Return [X, Y] of the center of cell containing provided text 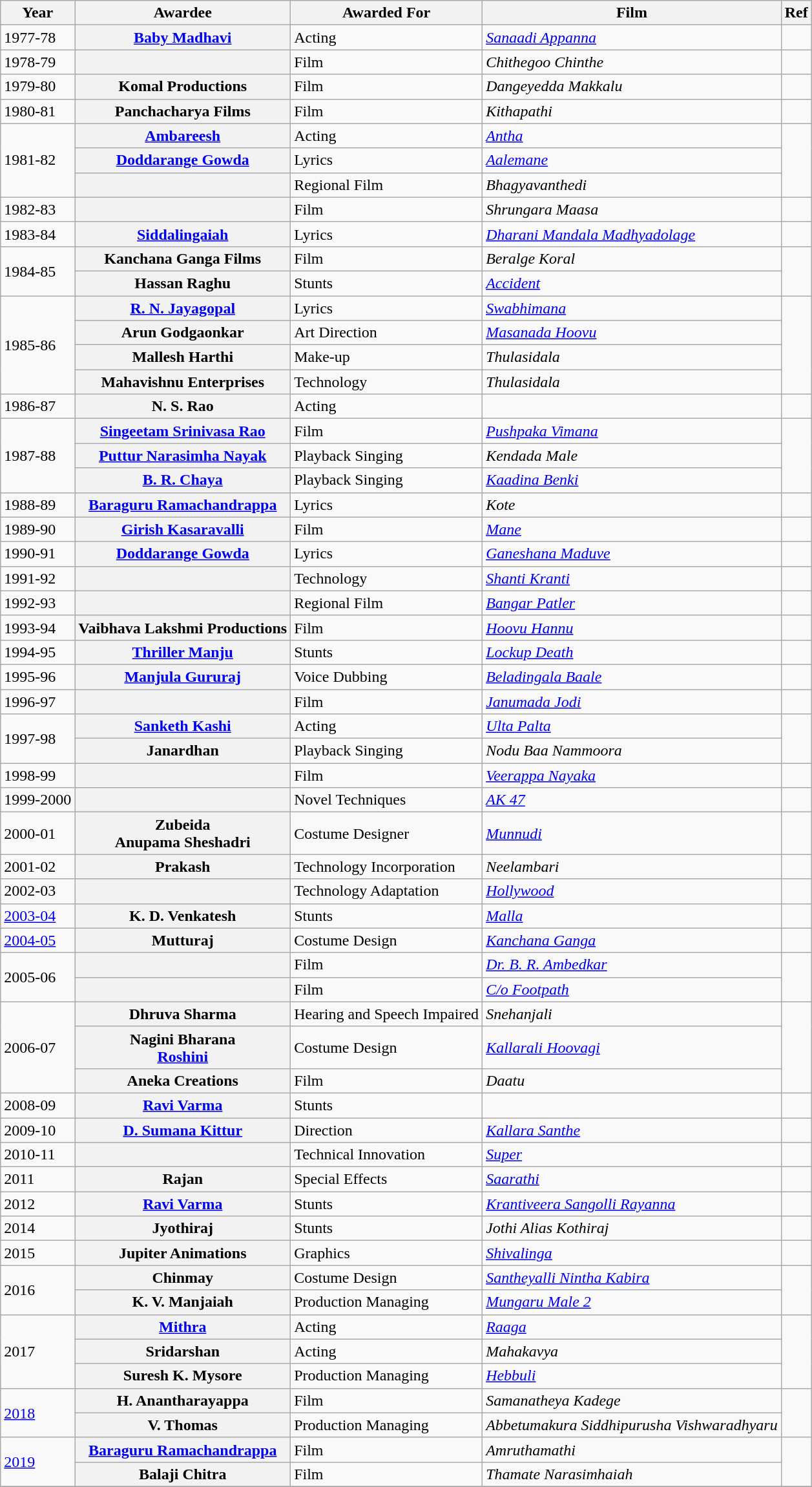
Veerappa Nayaka [632, 775]
1996-97 [37, 701]
Masanada Hoovu [632, 333]
1991-92 [37, 578]
Mithra [183, 1327]
1992-93 [37, 603]
Siddalingaiah [183, 234]
2014 [37, 1229]
Hollywood [632, 891]
Ganeshana Maduve [632, 554]
Samanatheya Kadege [632, 1400]
1984-85 [37, 271]
Lockup Death [632, 652]
Dr. B. R. Ambedkar [632, 965]
Mahavishnu Enterprises [183, 382]
Hoovu Hannu [632, 627]
Direction [386, 1130]
2011 [37, 1179]
Costume Designer [386, 834]
2012 [37, 1204]
1981-82 [37, 160]
Puttur Narasimha Nayak [183, 456]
Beralge Koral [632, 258]
2003-04 [37, 916]
Art Direction [386, 333]
Aalemane [632, 160]
Kaadina Benki [632, 480]
Komal Productions [183, 87]
Mallesh Harthi [183, 357]
Janumada Jodi [632, 701]
Kanchana Ganga [632, 940]
Novel Techniques [386, 800]
2005-06 [37, 977]
K. D. Venkatesh [183, 916]
Krantiveera Sangolli Rayanna [632, 1204]
Vaibhava Lakshmi Productions [183, 627]
Sanaadi Appanna [632, 37]
Shrungara Maasa [632, 209]
1998-99 [37, 775]
Shivalinga [632, 1253]
Amruthamathi [632, 1450]
2019 [37, 1462]
Aneka Creations [183, 1081]
Special Effects [386, 1179]
Balaji Chitra [183, 1474]
Jothi Alias Kothiraj [632, 1229]
2006-07 [37, 1047]
Jupiter Animations [183, 1253]
Rajan [183, 1179]
1999-2000 [37, 800]
2015 [37, 1253]
Technology Adaptation [386, 891]
1997-98 [37, 739]
AK 47 [632, 800]
2009-10 [37, 1130]
Kote [632, 505]
Year [37, 13]
Kithapathi [632, 111]
Arun Godgaonkar [183, 333]
Manjula Gururaj [183, 677]
Mutturaj [183, 940]
Suresh K. Mysore [183, 1376]
1994-95 [37, 652]
1985-86 [37, 345]
1986-87 [37, 406]
Snehanjali [632, 1014]
C/o Footpath [632, 989]
Graphics [386, 1253]
Voice Dubbing [386, 677]
Singeetam Srinivasa Rao [183, 431]
Mungaru Male 2 [632, 1302]
1995-96 [37, 677]
Nagini BharanaRoshini [183, 1047]
Raaga [632, 1327]
Abbetumakura Siddhipurusha Vishwaradhyaru [632, 1425]
Hassan Raghu [183, 283]
Swabhimana [632, 308]
1983-84 [37, 234]
2018 [37, 1413]
Panchacharya Films [183, 111]
Ref [796, 13]
Mahakavya [632, 1351]
Pushpaka Vimana [632, 431]
1990-91 [37, 554]
1993-94 [37, 627]
R. N. Jayagopal [183, 308]
Malla [632, 916]
Antha [632, 136]
Thamate Narasimhaiah [632, 1474]
Saarathi [632, 1179]
Ulta Palta [632, 726]
1978-79 [37, 62]
Dharani Mandala Madhyadolage [632, 234]
Dhruva Sharma [183, 1014]
ZubeidaAnupama Sheshadri [183, 834]
2002-03 [37, 891]
1988-89 [37, 505]
1977-78 [37, 37]
2004-05 [37, 940]
Baby Madhavi [183, 37]
Kallarali Hoovagi [632, 1047]
1980-81 [37, 111]
2008-09 [37, 1105]
Hearing and Speech Impaired [386, 1014]
Beladingala Baale [632, 677]
Hebbuli [632, 1376]
Bhagyavanthedi [632, 185]
2016 [37, 1290]
2000-01 [37, 834]
Technology Incorporation [386, 867]
Awardee [183, 13]
B. R. Chaya [183, 480]
Technical Innovation [386, 1155]
Accident [632, 283]
Awarded For [386, 13]
Daatu [632, 1081]
Sanketh Kashi [183, 726]
N. S. Rao [183, 406]
Janardhan [183, 751]
Prakash [183, 867]
Santheyalli Nintha Kabira [632, 1278]
Mane [632, 529]
Kallara Santhe [632, 1130]
2010-11 [37, 1155]
D. Sumana Kittur [183, 1130]
Thriller Manju [183, 652]
Dangeyedda Makkalu [632, 87]
Ambareesh [183, 136]
Sridarshan [183, 1351]
K. V. Manjaiah [183, 1302]
Chithegoo Chinthe [632, 62]
Bangar Patler [632, 603]
Shanti Kranti [632, 578]
Jyothiraj [183, 1229]
Chinmay [183, 1278]
1987-88 [37, 456]
Kanchana Ganga Films [183, 258]
2001-02 [37, 867]
Nodu Baa Nammoora [632, 751]
2017 [37, 1351]
1979-80 [37, 87]
Neelambari [632, 867]
Super [632, 1155]
Girish Kasaravalli [183, 529]
1982-83 [37, 209]
H. Anantharayappa [183, 1400]
1989-90 [37, 529]
Munnudi [632, 834]
Make-up [386, 357]
Kendada Male [632, 456]
V. Thomas [183, 1425]
